From the cell containing the given text, extract its center point as [x, y] coordinate. 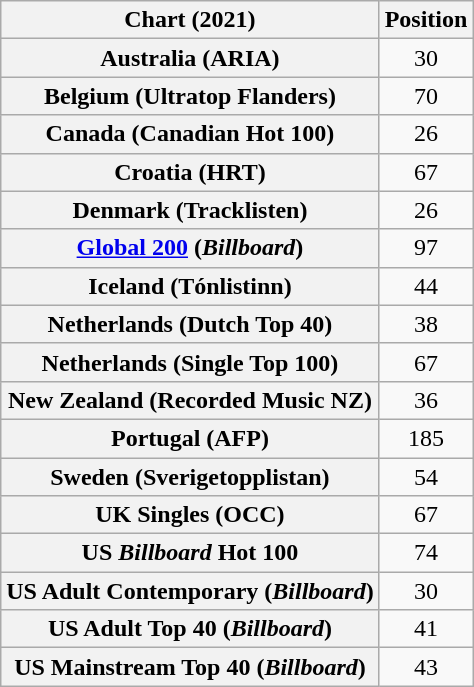
Australia (ARIA) [190, 58]
Iceland (Tónlistinn) [190, 286]
Netherlands (Single Top 100) [190, 362]
97 [426, 248]
41 [426, 629]
74 [426, 553]
New Zealand (Recorded Music NZ) [190, 400]
38 [426, 324]
54 [426, 477]
Denmark (Tracklisten) [190, 210]
Croatia (HRT) [190, 172]
Global 200 (Billboard) [190, 248]
Sweden (Sverigetopplistan) [190, 477]
44 [426, 286]
Position [426, 20]
US Adult Top 40 (Billboard) [190, 629]
70 [426, 96]
US Mainstream Top 40 (Billboard) [190, 667]
43 [426, 667]
Chart (2021) [190, 20]
36 [426, 400]
Netherlands (Dutch Top 40) [190, 324]
US Billboard Hot 100 [190, 553]
Portugal (AFP) [190, 438]
US Adult Contemporary (Billboard) [190, 591]
185 [426, 438]
UK Singles (OCC) [190, 515]
Canada (Canadian Hot 100) [190, 134]
Belgium (Ultratop Flanders) [190, 96]
